Detect which cell encompasses the target text, then output its (x, y) center coordinate. 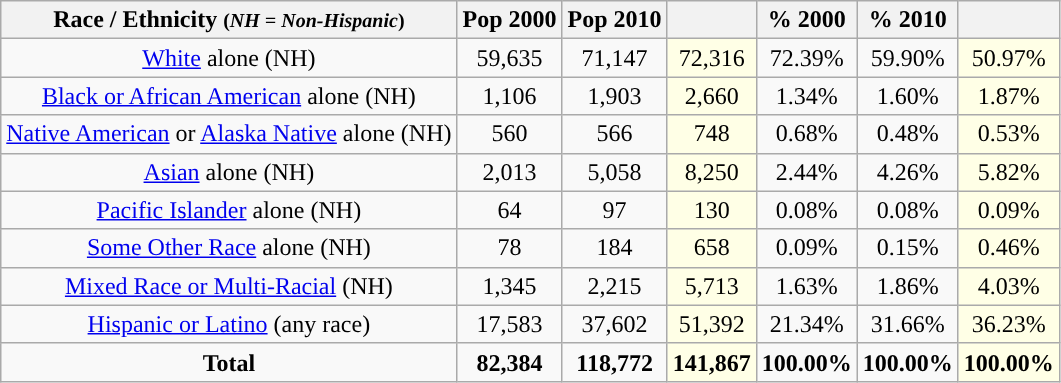
2.44% (806, 172)
72.39% (806, 58)
130 (712, 210)
2,215 (614, 286)
4.03% (1008, 286)
97 (614, 210)
64 (510, 210)
184 (614, 248)
36.23% (1008, 324)
1.63% (806, 286)
50.97% (1008, 58)
Pacific Islander alone (NH) (229, 210)
1.60% (908, 96)
748 (712, 134)
White alone (NH) (229, 58)
Mixed Race or Multi-Racial (NH) (229, 286)
0.48% (908, 134)
37,602 (614, 324)
1.87% (1008, 96)
Some Other Race alone (NH) (229, 248)
59.90% (908, 58)
2,013 (510, 172)
Pop 2000 (510, 20)
5,713 (712, 286)
141,867 (712, 362)
82,384 (510, 362)
0.15% (908, 248)
5.82% (1008, 172)
118,772 (614, 362)
2,660 (712, 96)
Pop 2010 (614, 20)
1,345 (510, 286)
17,583 (510, 324)
5,058 (614, 172)
Black or African American alone (NH) (229, 96)
658 (712, 248)
59,635 (510, 58)
Hispanic or Latino (any race) (229, 324)
0.53% (1008, 134)
Native American or Alaska Native alone (NH) (229, 134)
8,250 (712, 172)
1,106 (510, 96)
71,147 (614, 58)
Asian alone (NH) (229, 172)
78 (510, 248)
0.68% (806, 134)
1.86% (908, 286)
Total (229, 362)
% 2010 (908, 20)
0.46% (1008, 248)
566 (614, 134)
% 2000 (806, 20)
21.34% (806, 324)
1.34% (806, 96)
72,316 (712, 58)
31.66% (908, 324)
Race / Ethnicity (NH = Non-Hispanic) (229, 20)
51,392 (712, 324)
1,903 (614, 96)
560 (510, 134)
4.26% (908, 172)
